Locate the cell with the specified text and output its [x, y] center coordinate. 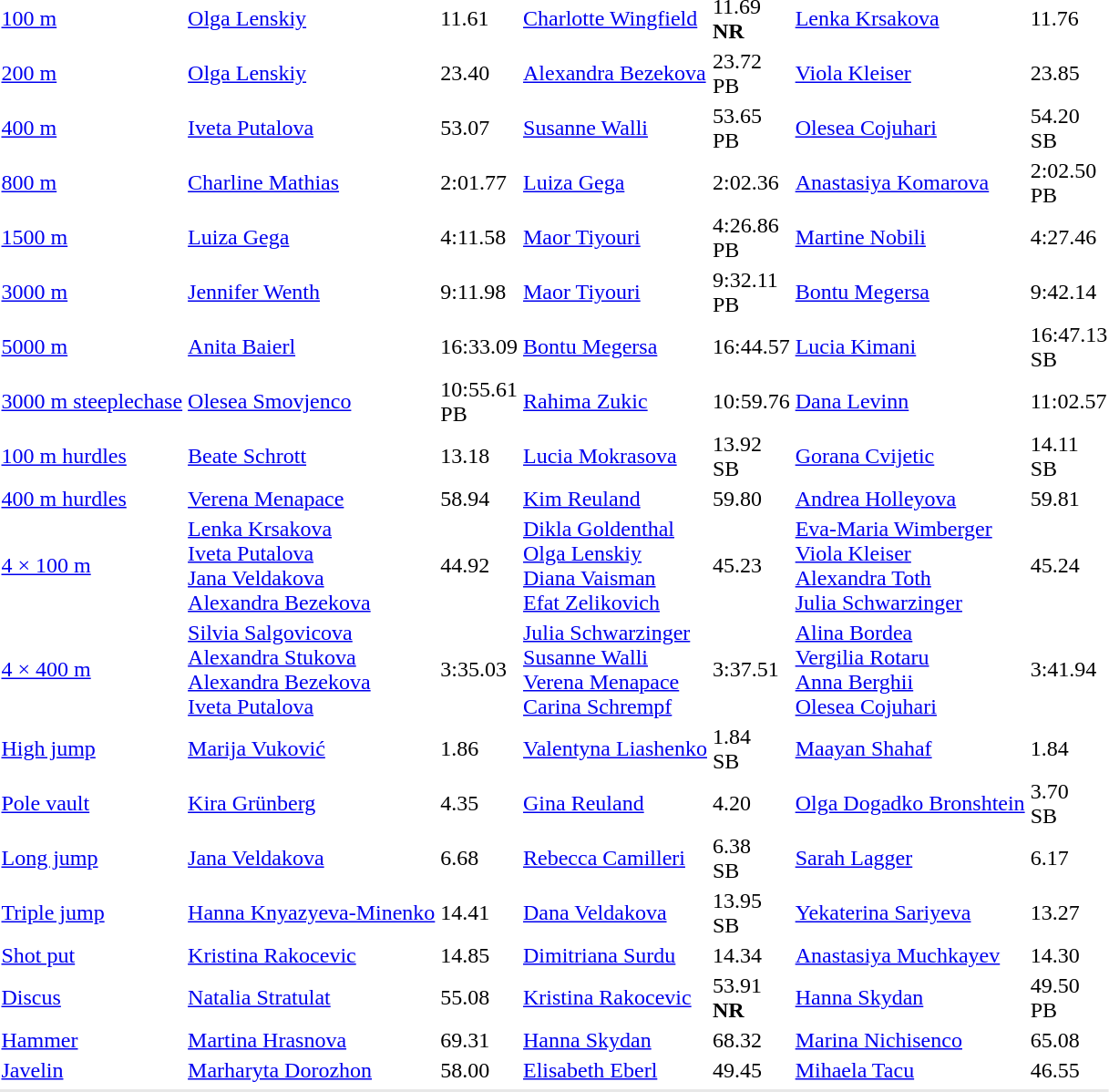
Silvia SalgovicovaAlexandra StukovaAlexandra BezekovaIveta Putalova [312, 669]
Jennifer Wenth [312, 292]
3.70SB [1069, 804]
23.85 [1069, 73]
Beate Schrott [312, 456]
Anastasiya Muchkayev [909, 955]
Lenka KrsakovaIveta PutalovaJana VeldakovaAlexandra Bezekova [312, 565]
Olga Dogadko Bronshtein [909, 804]
Hanna Knyazyeva-Minenko [312, 913]
4 × 400 m [92, 669]
Gorana Cvijetic [909, 456]
Alexandra Bezekova [616, 73]
3000 m [92, 292]
Olesea Cojuhari [909, 128]
59.80 [751, 499]
14.85 [479, 955]
3:35.03 [479, 669]
13.95SB [751, 913]
800 m [92, 182]
Olga Lenskiy [312, 73]
68.32 [751, 1040]
45.24 [1069, 565]
Dana Levinn [909, 401]
4.20 [751, 804]
53.91NR [751, 997]
Rebecca Camilleri [616, 859]
13.18 [479, 456]
1.84SB [751, 749]
Marija Vuković [312, 749]
Verena Menapace [312, 499]
Martine Nobili [909, 237]
45.23 [751, 565]
4 × 100 m [92, 565]
Viola Kleiser [909, 73]
9:42.14 [1069, 292]
46.55 [1069, 1070]
Valentyna Liashenko [616, 749]
16:47.13SB [1069, 346]
14.34 [751, 955]
Charline Mathias [312, 182]
Dimitriana Surdu [616, 955]
49.45 [751, 1070]
Gina Reuland [616, 804]
14.11SB [1069, 456]
Natalia Stratulat [312, 997]
6.68 [479, 859]
Olesea Smovjenco [312, 401]
Javelin [92, 1070]
9:32.11PB [751, 292]
Jana Veldakova [312, 859]
14.41 [479, 913]
65.08 [1069, 1040]
Shot put [92, 955]
58.00 [479, 1070]
1500 m [92, 237]
Rahima Zukic [616, 401]
4:27.46 [1069, 237]
14.30 [1069, 955]
Kim Reuland [616, 499]
53.07 [479, 128]
Hammer [92, 1040]
400 m hurdles [92, 499]
Yekaterina Sariyeva [909, 913]
5000 m [92, 346]
2:02.50PB [1069, 182]
9:11.98 [479, 292]
13.27 [1069, 913]
Alina BordeaVergilia RotaruAnna BerghiiOlesea Cojuhari [909, 669]
Marina Nichisenco [909, 1040]
Dikla GoldenthalOlga LenskiyDiana VaismanEfat Zelikovich [616, 565]
6.17 [1069, 859]
High jump [92, 749]
Lucia Kimani [909, 346]
1.84 [1069, 749]
Iveta Putalova [312, 128]
6.38SB [751, 859]
3:37.51 [751, 669]
2:01.77 [479, 182]
3:41.94 [1069, 669]
Anastasiya Komarova [909, 182]
44.92 [479, 565]
10:55.61PB [479, 401]
400 m [92, 128]
Andrea Holleyova [909, 499]
4:11.58 [479, 237]
69.31 [479, 1040]
Dana Veldakova [616, 913]
200 m [92, 73]
53.65PB [751, 128]
Marharyta Dorozhon [312, 1070]
100 m hurdles [92, 456]
23.40 [479, 73]
Discus [92, 997]
Susanne Walli [616, 128]
Elisabeth Eberl [616, 1070]
11:02.57 [1069, 401]
4:26.86PB [751, 237]
Pole vault [92, 804]
Long jump [92, 859]
Maayan Shahaf [909, 749]
59.81 [1069, 499]
Sarah Lagger [909, 859]
Eva-Maria WimbergerViola KleiserAlexandra TothJulia Schwarzinger [909, 565]
Julia SchwarzingerSusanne WalliVerena MenapaceCarina Schrempf [616, 669]
Anita Baierl [312, 346]
Kira Grünberg [312, 804]
49.50PB [1069, 997]
55.08 [479, 997]
Lucia Mokrasova [616, 456]
Triple jump [92, 913]
Martina Hrasnova [312, 1040]
13.92SB [751, 456]
10:59.76 [751, 401]
2:02.36 [751, 182]
1.86 [479, 749]
16:33.09 [479, 346]
Mihaela Tacu [909, 1070]
54.20SB [1069, 128]
23.72PB [751, 73]
4.35 [479, 804]
3000 m steeplechase [92, 401]
16:44.57 [751, 346]
58.94 [479, 499]
